Find where the given text appears and provide that cell's center as [X, Y] coordinate. 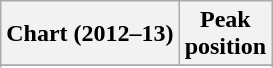
Chart (2012–13) [90, 34]
Peakposition [225, 34]
